Capture the cell that displays the provided text and extract its (X, Y) central coordinate. 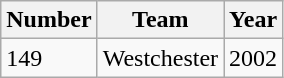
2002 (254, 58)
Team (160, 20)
Westchester (160, 58)
149 (49, 58)
Number (49, 20)
Year (254, 20)
